From the cell containing the given text, extract its center point as (X, Y) coordinate. 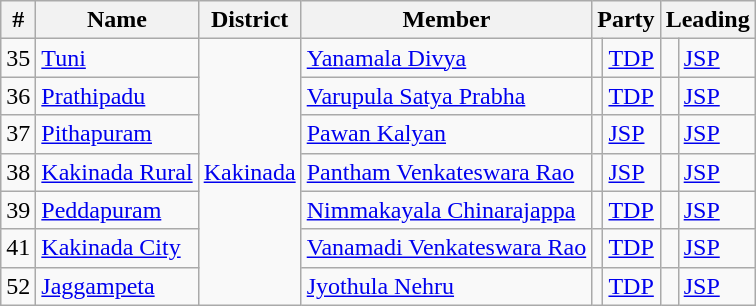
District (250, 20)
# (18, 20)
38 (18, 172)
Jaggampeta (117, 286)
Kakinada (250, 172)
35 (18, 58)
36 (18, 96)
52 (18, 286)
Pithapuram (117, 134)
Jyothula Nehru (446, 286)
Pantham Venkateswara Rao (446, 172)
Kakinada Rural (117, 172)
Prathipadu (117, 96)
Peddapuram (117, 210)
Nimmakayala Chinarajappa (446, 210)
Pawan Kalyan (446, 134)
39 (18, 210)
Varupula Satya Prabha (446, 96)
Name (117, 20)
Kakinada City (117, 248)
41 (18, 248)
Member (446, 20)
Yanamala Divya (446, 58)
Vanamadi Venkateswara Rao (446, 248)
Party (626, 20)
37 (18, 134)
Leading (708, 20)
Tuni (117, 58)
